Scan for the cell matching the given text and deliver its (X, Y) coordinate at center. 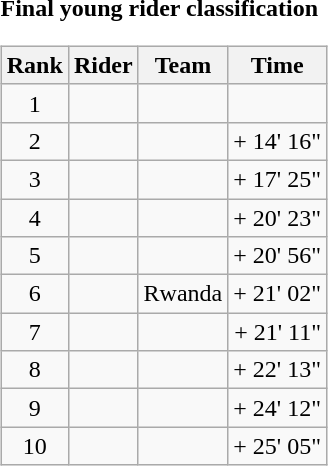
+ 22' 13" (278, 370)
+ 20' 56" (278, 256)
6 (34, 294)
Rwanda (183, 294)
+ 25' 05" (278, 446)
9 (34, 408)
+ 17' 25" (278, 179)
+ 21' 11" (278, 332)
7 (34, 332)
Rank (34, 65)
+ 14' 16" (278, 141)
Rider (103, 65)
Time (278, 65)
+ 24' 12" (278, 408)
10 (34, 446)
+ 20' 23" (278, 217)
4 (34, 217)
1 (34, 103)
3 (34, 179)
8 (34, 370)
5 (34, 256)
2 (34, 141)
Team (183, 65)
+ 21' 02" (278, 294)
